Capture the cell that displays the provided text and extract its (x, y) central coordinate. 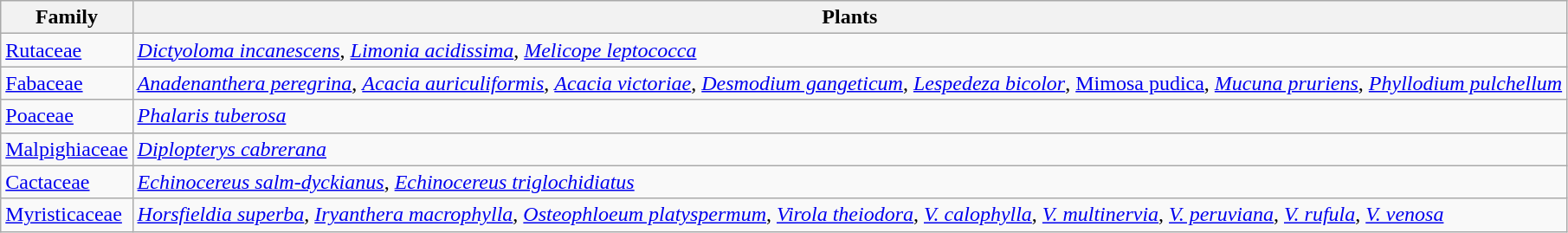
Myristicaceae (67, 215)
Poaceae (67, 116)
Cactaceae (67, 182)
Rutaceae (67, 50)
Dictyoloma incanescens, Limonia acidissima, Melicope leptococca (850, 50)
Fabaceae (67, 83)
Family (67, 17)
Echinocereus salm-dyckianus, Echinocereus triglochidiatus (850, 182)
Diplopterys cabrerana (850, 149)
Plants (850, 17)
Phalaris tuberosa (850, 116)
Malpighiaceae (67, 149)
